Return the [x, y] coordinate for the center point of the cell that contains the specified text.  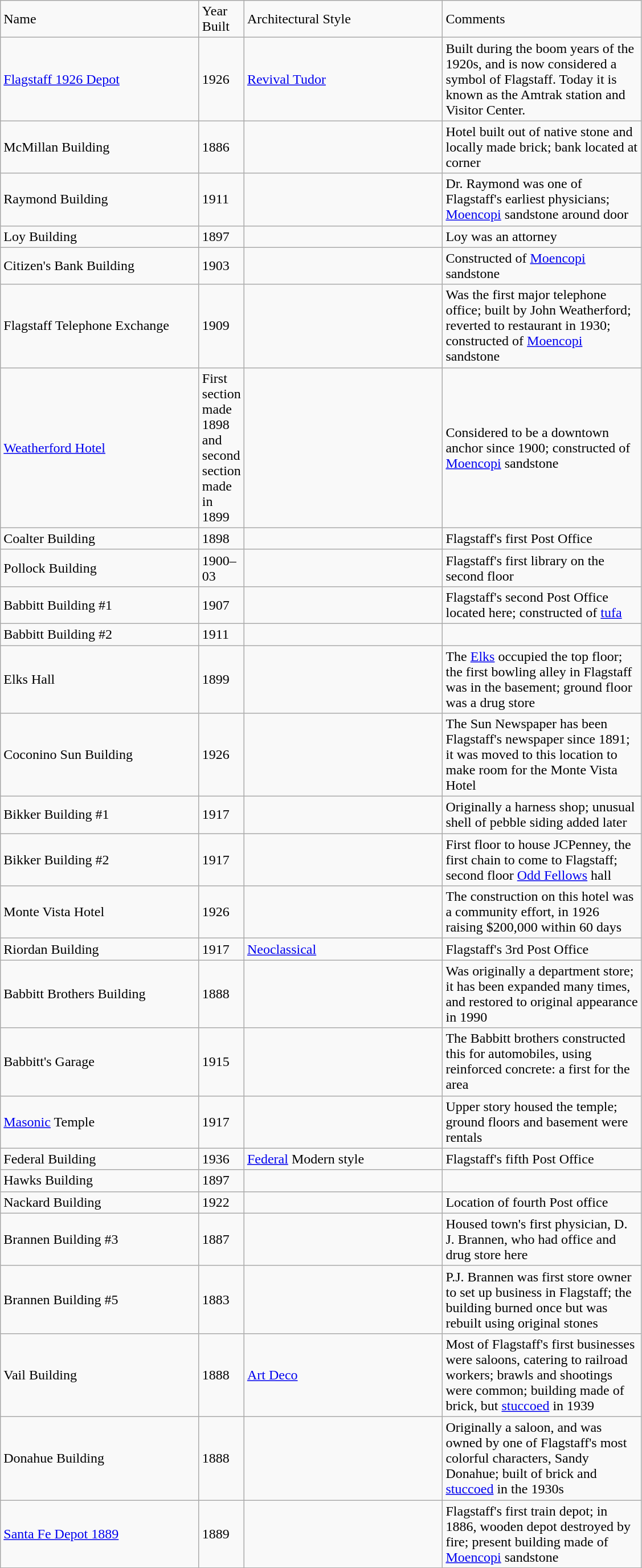
Art Deco [343, 1375]
1899 [221, 679]
1915 [221, 1062]
1900–03 [221, 567]
1922 [221, 1202]
1909 [221, 326]
Coalter Building [100, 538]
Neoclassical [343, 949]
Flagstaff's first library on the second floor [542, 567]
1936 [221, 1159]
Flagstaff Telephone Exchange [100, 326]
Comments [542, 19]
McMillan Building [100, 147]
1903 [221, 266]
1907 [221, 605]
Babbitt Building #1 [100, 605]
Federal Building [100, 1159]
Pollock Building [100, 567]
Was originally a department store; it has been expanded many times, and restored to original appearance in 1990 [542, 994]
Flagstaff's first train depot; in 1886, wooden depot destroyed by fire; present building made of Moencopi sandstone [542, 1534]
Flagstaff's first Post Office [542, 538]
1898 [221, 538]
Flagstaff's second Post Office located here; constructed of tufa [542, 605]
Originally a saloon, and was owned by one of Flagstaff's most colorful characters, Sandy Donahue; built of brick and stuccoed in the 1930s [542, 1458]
Brannen Building #5 [100, 1299]
Monte Vista Hotel [100, 912]
Built during the boom years of the 1920s, and is now considered a symbol of Flagstaff. Today it is known as the Amtrak station and Visitor Center. [542, 79]
Constructed of Moencopi sandstone [542, 266]
Bikker Building #1 [100, 815]
Donahue Building [100, 1458]
Weatherford Hotel [100, 448]
P.J. Brannen was first store owner to set up business in Flagstaff; the building burned once but was rebuilt using original stones [542, 1299]
Was the first major telephone office; built by John Weatherford; reverted to restaurant in 1930; constructed of Moencopi sandstone [542, 326]
Vail Building [100, 1375]
Masonic Temple [100, 1122]
1886 [221, 147]
First floor to house JCPenney, the first chain to come to Flagstaff; second floor Odd Fellows hall [542, 860]
Coconino Sun Building [100, 755]
Loy Building [100, 236]
Raymond Building [100, 199]
Babbitt Brothers Building [100, 994]
Considered to be a downtown anchor since 1900; constructed of Moencopi sandstone [542, 448]
Federal Modern style [343, 1159]
Hotel built out of native stone and locally made brick; bank located at corner [542, 147]
The Sun Newspaper has been Flagstaff's newspaper since 1891; it was moved to this location to make room for the Monte Vista Hotel [542, 755]
Name [100, 19]
Bikker Building #2 [100, 860]
1883 [221, 1299]
Loy was an attorney [542, 236]
Hawks Building [100, 1181]
Flagstaff's 3rd Post Office [542, 949]
Architectural Style [343, 19]
Year Built [221, 19]
The Babbitt brothers constructed this for automobiles, using reinforced concrete: a first for the area [542, 1062]
Dr. Raymond was one of Flagstaff's earliest physicians; Moencopi sandstone around door [542, 199]
Santa Fe Depot 1889 [100, 1534]
Originally a harness shop; unusual shell of pebble siding added later [542, 815]
1889 [221, 1534]
Elks Hall [100, 679]
Riordan Building [100, 949]
The Elks occupied the top floor; the first bowling alley in Flagstaff was in the basement; ground floor was a drug store [542, 679]
Housed town's first physician, D. J. Brannen, who had office and drug store here [542, 1239]
Brannen Building #3 [100, 1239]
Revival Tudor [343, 79]
Flagstaff 1926 Depot [100, 79]
The construction on this hotel was a community effort, in 1926 raising $200,000 within 60 days [542, 912]
Flagstaff's fifth Post Office [542, 1159]
Upper story housed the temple; ground floors and basement were rentals [542, 1122]
First section made 1898 and second section made in 1899 [221, 448]
Nackard Building [100, 1202]
Babbitt's Garage [100, 1062]
1887 [221, 1239]
Babbitt Building #2 [100, 634]
Location of fourth Post office [542, 1202]
Citizen's Bank Building [100, 266]
